Determine the (x, y) coordinate at the center of the cell enclosing the given text.  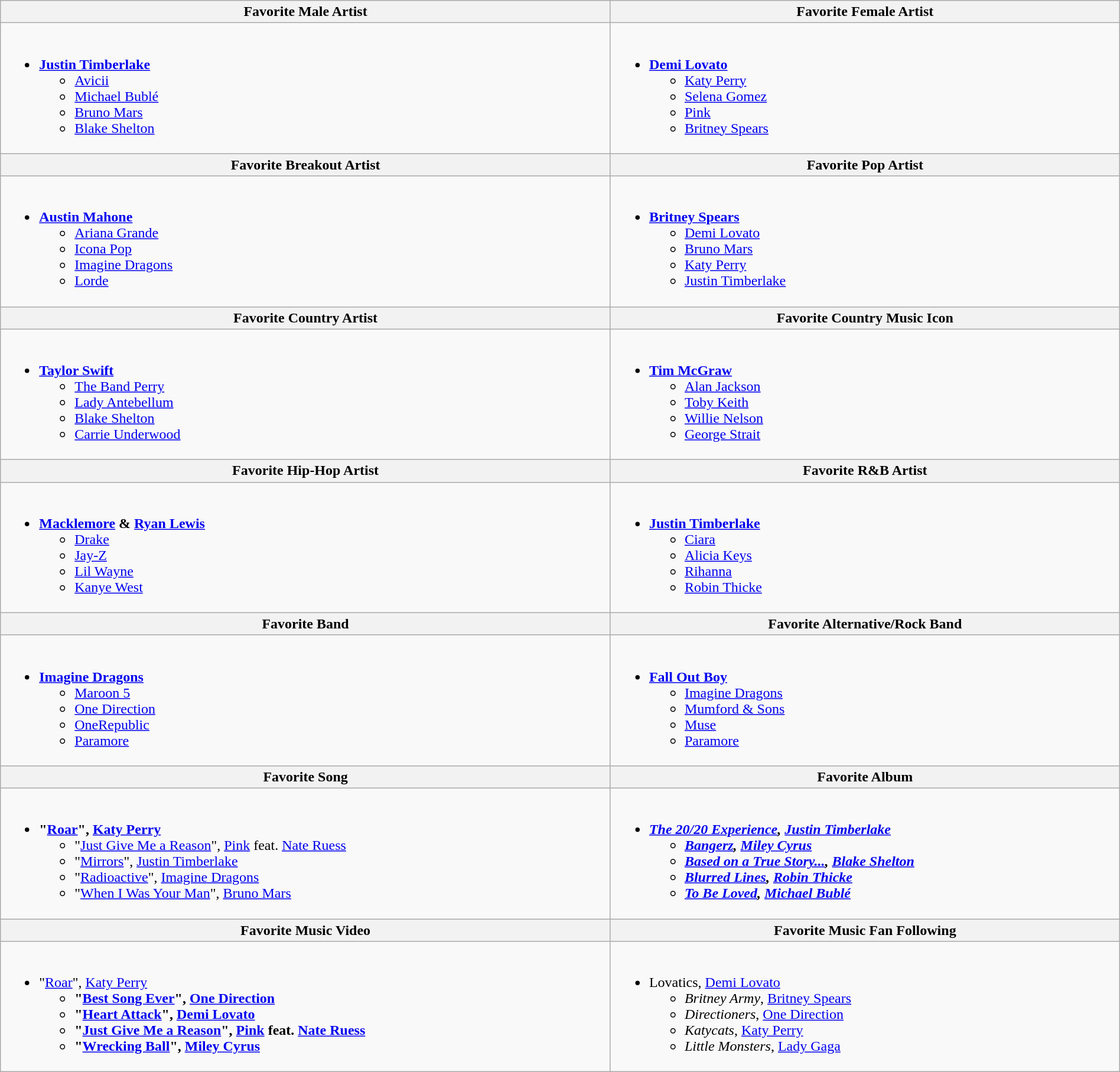
Justin TimberlakeCiaraAlicia KeysRihannaRobin Thicke (865, 547)
Favorite Album (865, 777)
Favorite Breakout Artist (306, 165)
Favorite Alternative/Rock Band (865, 624)
Tim McGrawAlan JacksonToby KeithWillie NelsonGeorge Strait (865, 395)
Favorite Country Music Icon (865, 318)
Taylor SwiftThe Band PerryLady AntebellumBlake SheltonCarrie Underwood (306, 395)
Favorite Band (306, 624)
Favorite Music Fan Following (865, 930)
Britney SpearsDemi LovatoBruno MarsKaty PerryJustin Timberlake (865, 241)
Macklemore & Ryan LewisDrakeJay-ZLil WayneKanye West (306, 547)
Demi LovatoKaty PerrySelena GomezPinkBritney Spears (865, 89)
Favorite Pop Artist (865, 165)
Favorite Country Artist (306, 318)
Favorite Male Artist (306, 12)
Lovatics, Demi LovatoBritney Army, Britney SpearsDirectioners, One DirectionKatycats, Katy PerryLittle Monsters, Lady Gaga (865, 1006)
Justin TimberlakeAviciiMichael BubléBruno MarsBlake Shelton (306, 89)
Imagine DragonsMaroon 5One DirectionOneRepublicParamore (306, 700)
Favorite Female Artist (865, 12)
Favorite Song (306, 777)
Favorite Music Video (306, 930)
Favorite R&B Artist (865, 471)
Favorite Hip-Hop Artist (306, 471)
Austin MahoneAriana GrandeIcona PopImagine DragonsLorde (306, 241)
Fall Out BoyImagine DragonsMumford & SonsMuseParamore (865, 700)
